Output the (X, Y) coordinate of the center of the cell containing the given text.  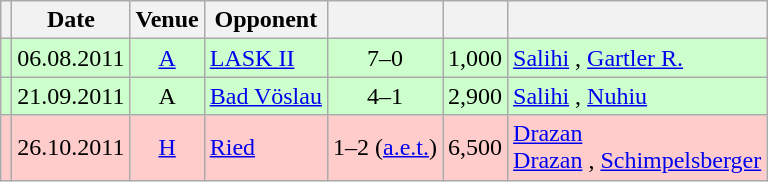
LASK II (266, 58)
6,500 (474, 148)
Venue (167, 20)
1–2 (a.e.t.) (384, 148)
7–0 (384, 58)
Ried (266, 148)
26.10.2011 (71, 148)
21.09.2011 (71, 96)
Opponent (266, 20)
H (167, 148)
Salihi , Nuhiu (638, 96)
Drazan Drazan , Schimpelsberger (638, 148)
Date (71, 20)
2,900 (474, 96)
4–1 (384, 96)
1,000 (474, 58)
Salihi , Gartler R. (638, 58)
Bad Vöslau (266, 96)
06.08.2011 (71, 58)
